Output the [X, Y] coordinate of the center of the cell containing the given text.  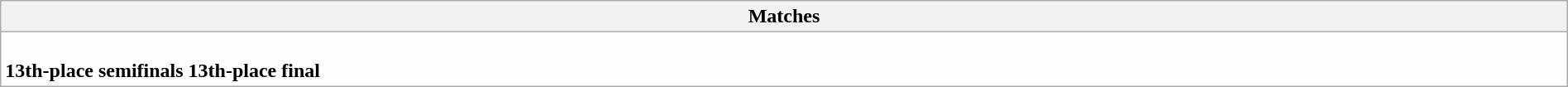
13th-place semifinals 13th-place final [784, 60]
Matches [784, 17]
